Scan for the cell matching the given text and deliver its [X, Y] coordinate at center. 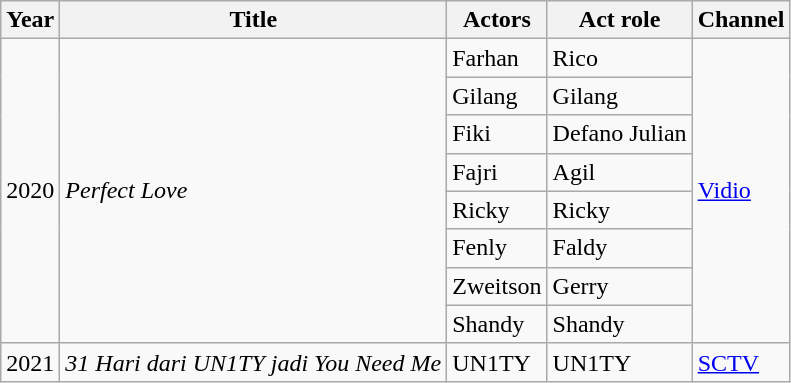
Faldy [620, 248]
Year [30, 20]
Fajri [497, 172]
Fenly [497, 248]
Rico [620, 58]
Perfect Love [254, 191]
Fiki [497, 134]
2021 [30, 362]
31 Hari dari UN1TY jadi You Need Me [254, 362]
Actors [497, 20]
SCTV [741, 362]
Zweitson [497, 286]
2020 [30, 191]
Act role [620, 20]
Gerry [620, 286]
Channel [741, 20]
Vidio [741, 191]
Farhan [497, 58]
Agil [620, 172]
Title [254, 20]
Defano Julian [620, 134]
